Extract the [x, y] coordinate from the center of the cell holding the provided text.  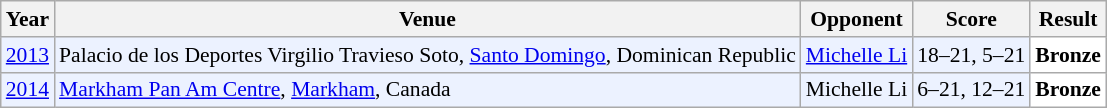
Score [971, 19]
Year [28, 19]
2013 [28, 55]
Venue [428, 19]
18–21, 5–21 [971, 55]
Markham Pan Am Centre, Markham, Canada [428, 90]
Opponent [856, 19]
Result [1068, 19]
6–21, 12–21 [971, 90]
2014 [28, 90]
Palacio de los Deportes Virgilio Travieso Soto, Santo Domingo, Dominican Republic [428, 55]
